Return the [X, Y] coordinate for the center point of the cell that contains the specified text.  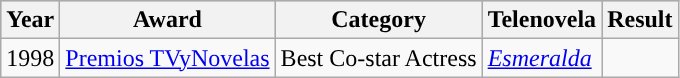
1998 [30, 58]
Year [30, 20]
Category [378, 20]
Award [168, 20]
Premios TVyNovelas [168, 58]
Esmeralda [542, 58]
Telenovela [542, 20]
Best Co-star Actress [378, 58]
Result [640, 20]
